Locate the cell with the specified text and output its [X, Y] center coordinate. 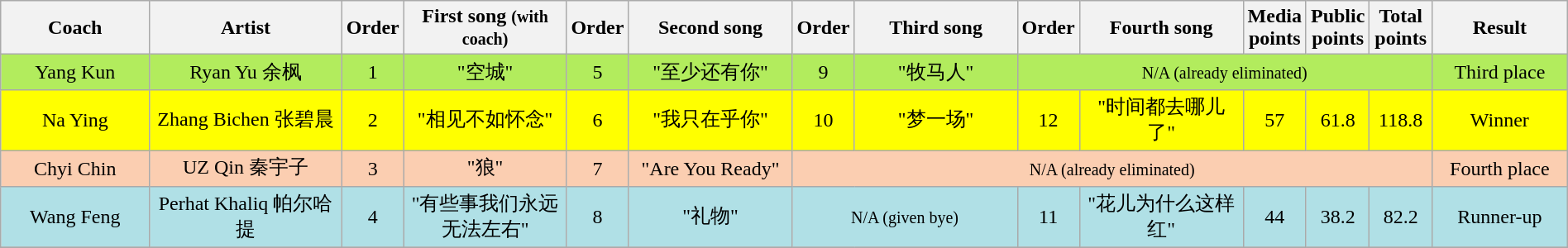
Second song [710, 28]
"牧马人" [936, 73]
Wang Feng [75, 217]
8 [597, 217]
1 [372, 73]
"梦一场" [936, 120]
57 [1274, 120]
"有些事我们永远无法左右" [485, 217]
Yang Kun [75, 73]
Chyi Chin [75, 169]
6 [597, 120]
38.2 [1337, 217]
"相见不如怀念" [485, 120]
11 [1049, 217]
7 [597, 169]
4 [372, 217]
2 [372, 120]
Winner [1499, 120]
9 [824, 73]
N/A (given bye) [905, 217]
Total points [1401, 28]
Perhat Khaliq 帕尔哈提 [246, 217]
3 [372, 169]
"礼物" [710, 217]
Fourth song [1161, 28]
82.2 [1401, 217]
Media points [1274, 28]
5 [597, 73]
Ryan Yu 余枫 [246, 73]
"至少还有你" [710, 73]
44 [1274, 217]
Na Ying [75, 120]
"花儿为什么这样红" [1161, 217]
Third song [936, 28]
Artist [246, 28]
Zhang Bichen 张碧晨 [246, 120]
UZ Qin 秦宇子 [246, 169]
"时间都去哪儿了" [1161, 120]
Coach [75, 28]
Result [1499, 28]
Fourth place [1499, 169]
61.8 [1337, 120]
"Are You Ready" [710, 169]
Public points [1337, 28]
"狼" [485, 169]
"我只在乎你" [710, 120]
"空城" [485, 73]
Third place [1499, 73]
12 [1049, 120]
10 [824, 120]
Runner-up [1499, 217]
First song (with coach) [485, 28]
118.8 [1401, 120]
